Locate the cell with the specified text and output its (X, Y) center coordinate. 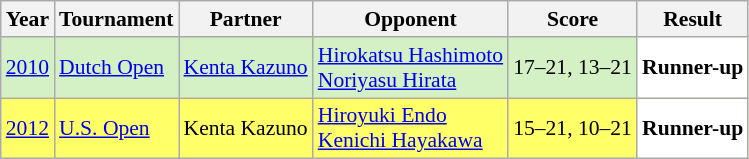
Opponent (410, 19)
Partner (246, 19)
2012 (28, 128)
Dutch Open (116, 68)
Tournament (116, 19)
2010 (28, 68)
Score (572, 19)
Result (692, 19)
U.S. Open (116, 128)
Hiroyuki Endo Kenichi Hayakawa (410, 128)
17–21, 13–21 (572, 68)
Hirokatsu Hashimoto Noriyasu Hirata (410, 68)
15–21, 10–21 (572, 128)
Year (28, 19)
